Extract the [X, Y] coordinate from the center of the cell holding the provided text.  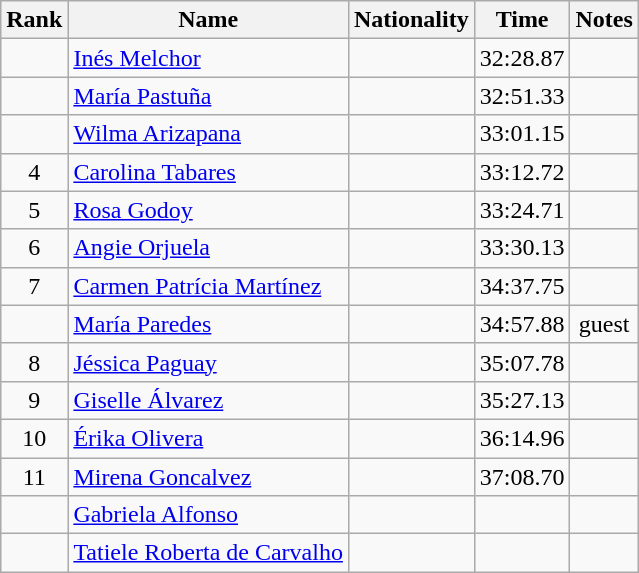
Rosa Godoy [208, 210]
Mirena Goncalvez [208, 477]
9 [34, 400]
María Pastuña [208, 96]
Tatiele Roberta de Carvalho [208, 553]
34:57.88 [522, 324]
Angie Orjuela [208, 248]
6 [34, 248]
María Paredes [208, 324]
4 [34, 172]
Name [208, 20]
Nationality [411, 20]
Rank [34, 20]
Wilma Arizapana [208, 134]
32:28.87 [522, 58]
Notes [604, 20]
11 [34, 477]
33:01.15 [522, 134]
37:08.70 [522, 477]
Gabriela Alfonso [208, 515]
33:24.71 [522, 210]
33:30.13 [522, 248]
Time [522, 20]
36:14.96 [522, 438]
8 [34, 362]
35:27.13 [522, 400]
guest [604, 324]
7 [34, 286]
34:37.75 [522, 286]
33:12.72 [522, 172]
Carolina Tabares [208, 172]
Carmen Patrícia Martínez [208, 286]
5 [34, 210]
Érika Olivera [208, 438]
Giselle Álvarez [208, 400]
Inés Melchor [208, 58]
35:07.78 [522, 362]
Jéssica Paguay [208, 362]
32:51.33 [522, 96]
10 [34, 438]
